Pinpoint the cell where the given text exists, returning its [x, y] midpoint coordinate. 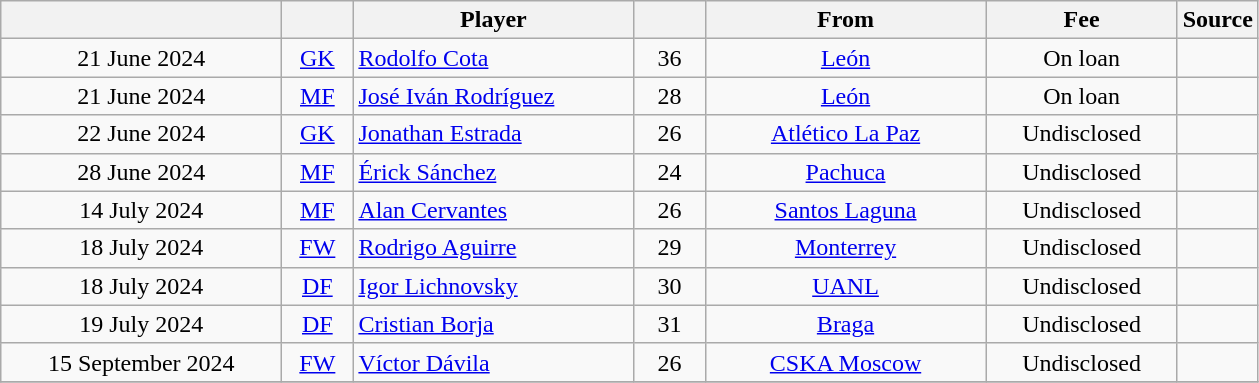
24 [670, 172]
Jonathan Estrada [494, 134]
19 July 2024 [142, 324]
Víctor Dávila [494, 362]
Rodolfo Cota [494, 58]
15 September 2024 [142, 362]
Érick Sánchez [494, 172]
Monterrey [846, 248]
José Iván Rodríguez [494, 96]
UANL [846, 286]
28 [670, 96]
Rodrigo Aguirre [494, 248]
Igor Lichnovsky [494, 286]
28 June 2024 [142, 172]
Pachuca [846, 172]
CSKA Moscow [846, 362]
Santos Laguna [846, 210]
22 June 2024 [142, 134]
14 July 2024 [142, 210]
36 [670, 58]
30 [670, 286]
29 [670, 248]
31 [670, 324]
Fee [1082, 20]
Player [494, 20]
From [846, 20]
Cristian Borja [494, 324]
Source [1218, 20]
Atlético La Paz [846, 134]
Alan Cervantes [494, 210]
Braga [846, 324]
